Extract the [x, y] coordinate from the center of the cell holding the provided text.  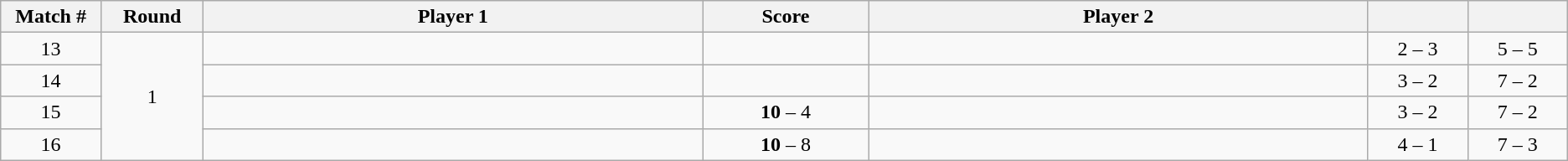
7 – 3 [1518, 144]
Player 2 [1118, 17]
15 [51, 112]
10 – 4 [786, 112]
Score [786, 17]
Player 1 [453, 17]
5 – 5 [1518, 49]
10 – 8 [786, 144]
2 – 3 [1417, 49]
4 – 1 [1417, 144]
1 [152, 96]
14 [51, 80]
16 [51, 144]
13 [51, 49]
Round [152, 17]
Match # [51, 17]
